From the cell containing the given text, extract its center point as (X, Y) coordinate. 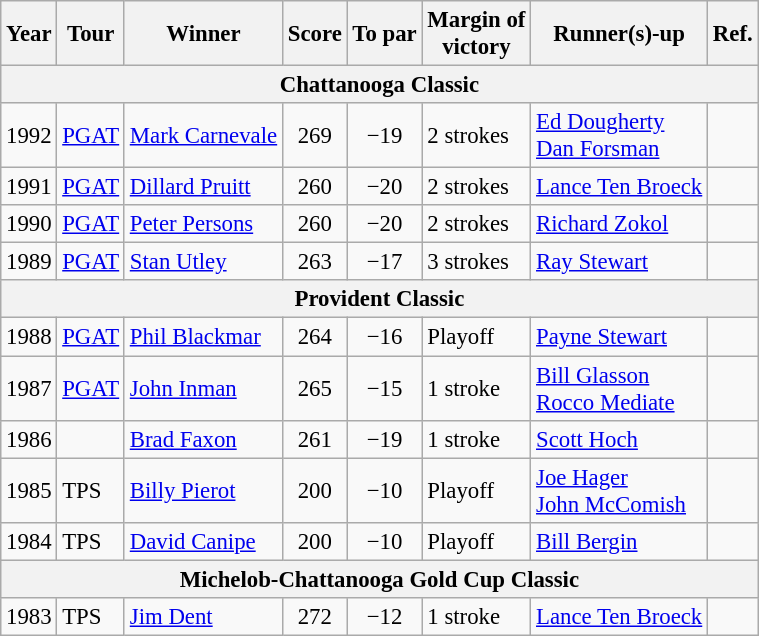
Ref. (733, 34)
Chattanooga Classic (380, 85)
Payne Stewart (620, 337)
Stan Utley (203, 262)
1986 (29, 439)
264 (314, 337)
261 (314, 439)
−12 (384, 617)
Margin ofvictory (476, 34)
1985 (29, 490)
Provident Classic (380, 299)
Jim Dent (203, 617)
Phil Blackmar (203, 337)
Score (314, 34)
Ed Dougherty Dan Forsman (620, 136)
Year (29, 34)
1983 (29, 617)
Richard Zokol (620, 224)
265 (314, 388)
263 (314, 262)
1991 (29, 187)
Runner(s)-up (620, 34)
Scott Hoch (620, 439)
269 (314, 136)
Mark Carnevale (203, 136)
John Inman (203, 388)
David Canipe (203, 541)
1992 (29, 136)
3 strokes (476, 262)
Billy Pierot (203, 490)
Peter Persons (203, 224)
Bill Bergin (620, 541)
Winner (203, 34)
1988 (29, 337)
Michelob-Chattanooga Gold Cup Classic (380, 579)
1989 (29, 262)
1984 (29, 541)
1987 (29, 388)
272 (314, 617)
−17 (384, 262)
Dillard Pruitt (203, 187)
1990 (29, 224)
Joe Hager John McComish (620, 490)
−16 (384, 337)
To par (384, 34)
Brad Faxon (203, 439)
Bill Glasson Rocco Mediate (620, 388)
Ray Stewart (620, 262)
−15 (384, 388)
Tour (91, 34)
